Detect which cell encompasses the target text, then output its [x, y] center coordinate. 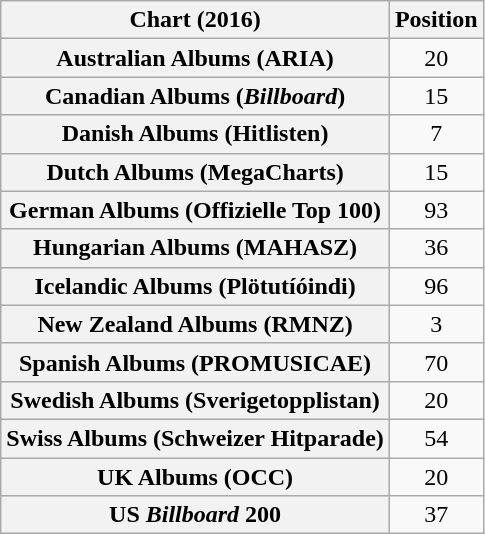
German Albums (Offizielle Top 100) [196, 210]
Canadian Albums (Billboard) [196, 96]
54 [436, 438]
93 [436, 210]
UK Albums (OCC) [196, 477]
Australian Albums (ARIA) [196, 58]
Position [436, 20]
US Billboard 200 [196, 515]
96 [436, 286]
Spanish Albums (PROMUSICAE) [196, 362]
3 [436, 324]
Swedish Albums (Sverigetopplistan) [196, 400]
70 [436, 362]
New Zealand Albums (RMNZ) [196, 324]
Dutch Albums (MegaCharts) [196, 172]
37 [436, 515]
Icelandic Albums (Plötutíóindi) [196, 286]
36 [436, 248]
7 [436, 134]
Hungarian Albums (MAHASZ) [196, 248]
Swiss Albums (Schweizer Hitparade) [196, 438]
Chart (2016) [196, 20]
Danish Albums (Hitlisten) [196, 134]
